From the cell containing the given text, extract its center point as (X, Y) coordinate. 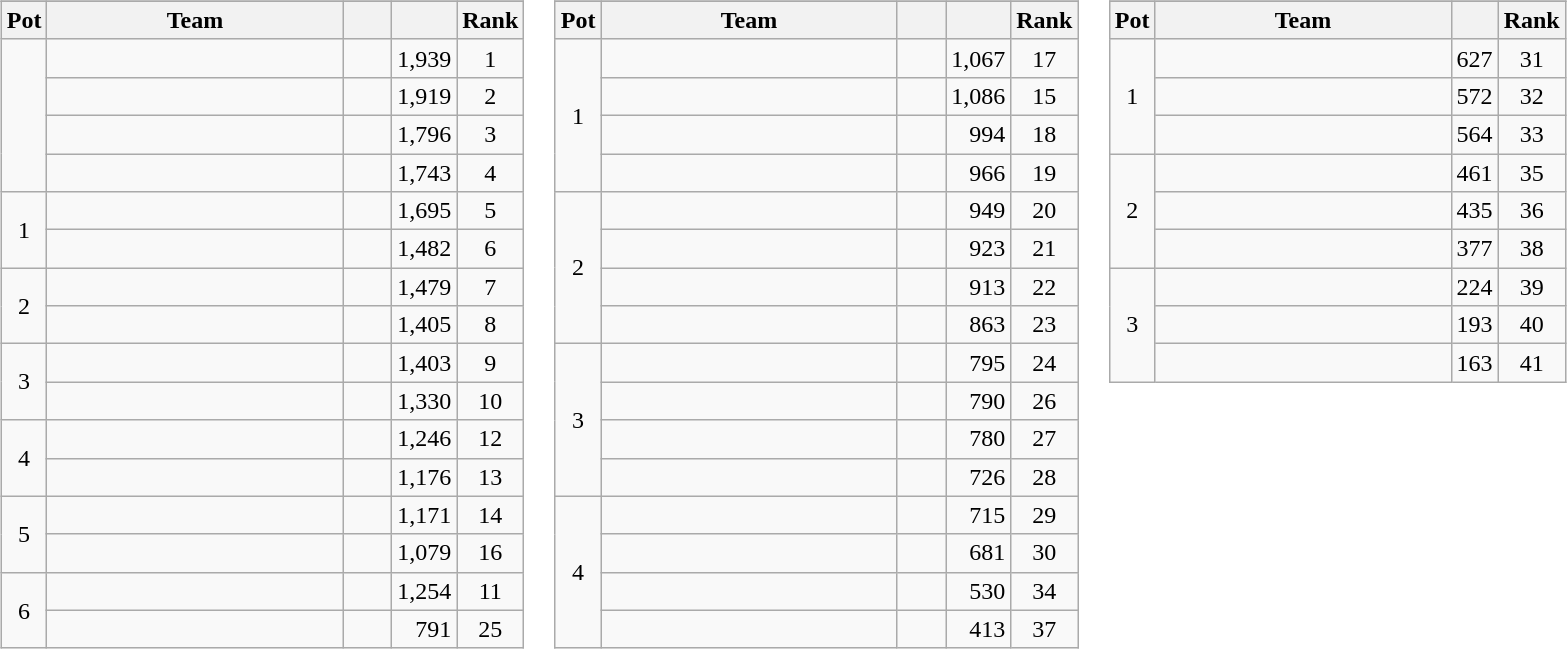
23 (1044, 325)
1,330 (424, 401)
863 (978, 325)
413 (978, 629)
1,479 (424, 287)
40 (1532, 325)
31 (1532, 58)
726 (978, 477)
14 (490, 515)
1,086 (978, 96)
1,919 (424, 96)
37 (1044, 629)
377 (1474, 249)
780 (978, 439)
572 (1474, 96)
1,405 (424, 325)
22 (1044, 287)
923 (978, 249)
1,171 (424, 515)
26 (1044, 401)
19 (1044, 173)
627 (1474, 58)
21 (1044, 249)
715 (978, 515)
1,403 (424, 363)
681 (978, 553)
20 (1044, 211)
1,176 (424, 477)
30 (1044, 553)
193 (1474, 325)
1,743 (424, 173)
18 (1044, 134)
1,254 (424, 591)
16 (490, 553)
790 (978, 401)
24 (1044, 363)
33 (1532, 134)
27 (1044, 439)
29 (1044, 515)
25 (490, 629)
791 (424, 629)
34 (1044, 591)
994 (978, 134)
12 (490, 439)
530 (978, 591)
795 (978, 363)
564 (1474, 134)
32 (1532, 96)
224 (1474, 287)
28 (1044, 477)
1,482 (424, 249)
13 (490, 477)
10 (490, 401)
17 (1044, 58)
38 (1532, 249)
39 (1532, 287)
41 (1532, 363)
966 (978, 173)
1,939 (424, 58)
1,067 (978, 58)
15 (1044, 96)
1,246 (424, 439)
949 (978, 211)
913 (978, 287)
461 (1474, 173)
435 (1474, 211)
1,079 (424, 553)
163 (1474, 363)
35 (1532, 173)
11 (490, 591)
36 (1532, 211)
1,796 (424, 134)
1,695 (424, 211)
7 (490, 287)
8 (490, 325)
9 (490, 363)
